Provide the [x, y] coordinate of the cell's center where the given text is located.  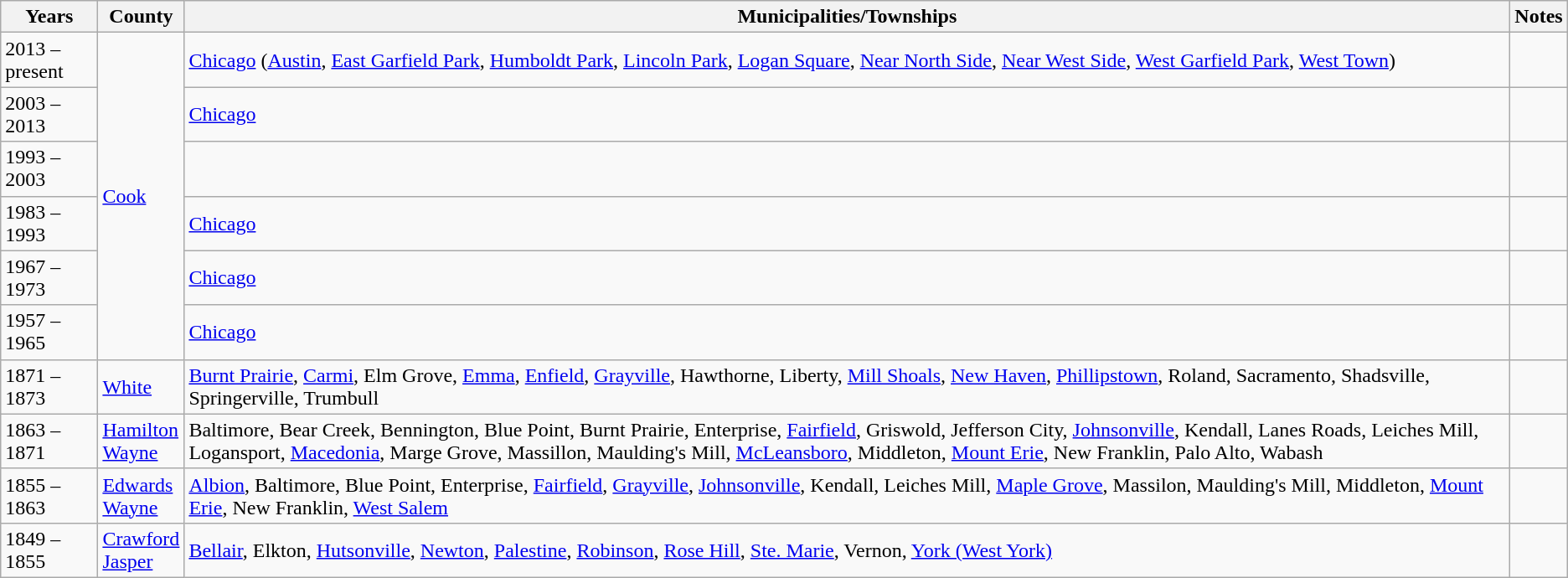
Bellair, Elkton, Hutsonville, Newton, Palestine, Robinson, Rose Hill, Ste. Marie, Vernon, York (West York) [848, 550]
2013 – present [49, 60]
County [141, 17]
1957 – 1965 [49, 332]
1863 – 1871 [49, 441]
1993 – 2003 [49, 169]
Notes [1539, 17]
CrawfordJasper [141, 550]
2003 – 2013 [49, 114]
Years [49, 17]
1967 – 1973 [49, 278]
EdwardsWayne [141, 496]
HamiltonWayne [141, 441]
Municipalities/Townships [848, 17]
White [141, 387]
Chicago (Austin, East Garfield Park, Humboldt Park, Lincoln Park, Logan Square, Near North Side, Near West Side, West Garfield Park, West Town) [848, 60]
1855 – 1863 [49, 496]
1849 – 1855 [49, 550]
1871 – 1873 [49, 387]
1983 – 1993 [49, 223]
Cook [141, 196]
